Identify which cell holds the provided text, then report its (X, Y) central coordinate. 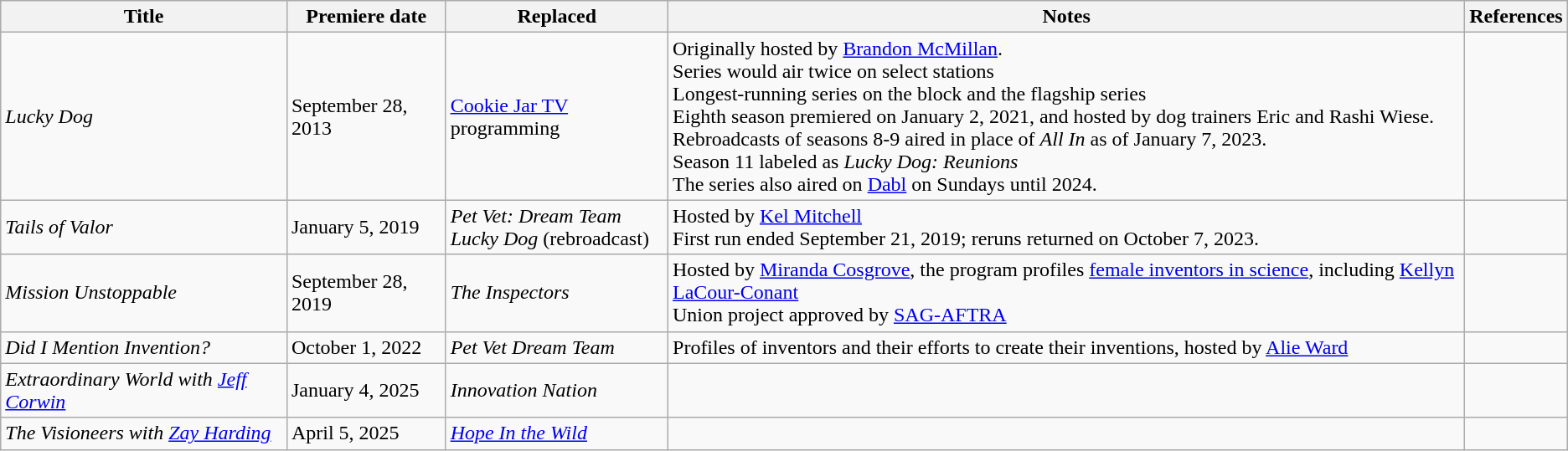
Premiere date (366, 17)
September 28, 2013 (366, 116)
Hosted by Kel MitchellFirst run ended September 21, 2019; reruns returned on October 7, 2023. (1067, 228)
Replaced (556, 17)
Cookie Jar TV programming (556, 116)
Hope In the Wild (556, 433)
Tails of Valor (144, 228)
Pet Vet: Dream TeamLucky Dog (rebroadcast) (556, 228)
Title (144, 17)
January 5, 2019 (366, 228)
Mission Unstoppable (144, 293)
Extraordinary World with Jeff Corwin (144, 390)
Notes (1067, 17)
October 1, 2022 (366, 347)
April 5, 2025 (366, 433)
Did I Mention Invention? (144, 347)
Hosted by Miranda Cosgrove, the program profiles female inventors in science, including Kellyn LaCour-ConantUnion project approved by SAG-AFTRA (1067, 293)
Lucky Dog (144, 116)
References (1516, 17)
January 4, 2025 (366, 390)
Innovation Nation (556, 390)
Pet Vet Dream Team (556, 347)
Profiles of inventors and their efforts to create their inventions, hosted by Alie Ward (1067, 347)
The Visioneers with Zay Harding (144, 433)
The Inspectors (556, 293)
September 28, 2019 (366, 293)
